Return the (X, Y) coordinate for the center point of the cell that contains the specified text.  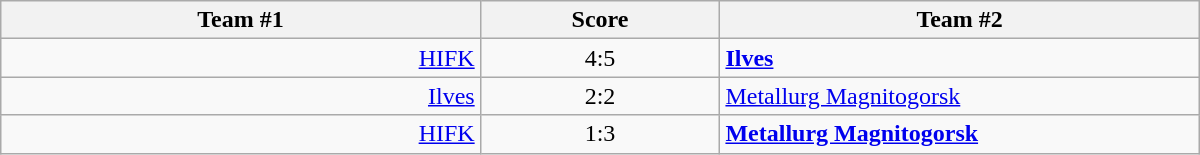
4:5 (600, 58)
Score (600, 20)
Team #2 (960, 20)
1:3 (600, 134)
Team #1 (240, 20)
2:2 (600, 96)
